Provide the [x, y] coordinate of the cell's center where the given text is located.  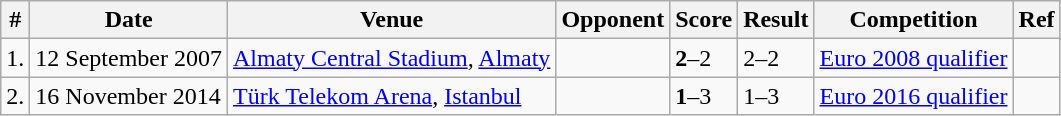
1. [16, 58]
Venue [392, 20]
# [16, 20]
Opponent [613, 20]
Almaty Central Stadium, Almaty [392, 58]
Euro 2008 qualifier [914, 58]
16 November 2014 [129, 96]
12 September 2007 [129, 58]
Score [704, 20]
Euro 2016 qualifier [914, 96]
Date [129, 20]
2. [16, 96]
Türk Telekom Arena, Istanbul [392, 96]
Result [776, 20]
Ref [1036, 20]
Competition [914, 20]
